Output the (x, y) coordinate of the center of the cell containing the given text.  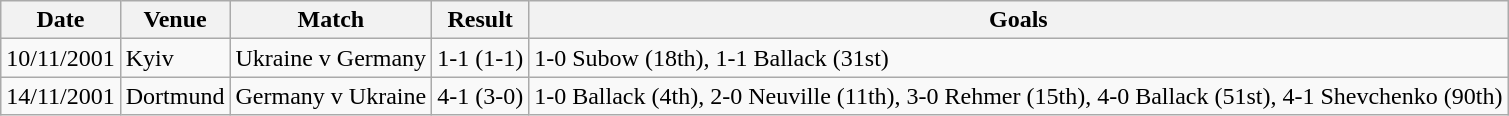
Result (480, 20)
1-0 Subow (18th), 1-1 Ballack (31st) (1018, 58)
1-0 Ballack (4th), 2-0 Neuville (11th), 3-0 Rehmer (15th), 4-0 Ballack (51st), 4-1 Shevchenko (90th) (1018, 96)
Date (61, 20)
4-1 (3-0) (480, 96)
10/11/2001 (61, 58)
Venue (175, 20)
Goals (1018, 20)
Kyiv (175, 58)
Ukraine v Germany (331, 58)
Germany v Ukraine (331, 96)
1-1 (1-1) (480, 58)
14/11/2001 (61, 96)
Match (331, 20)
Dortmund (175, 96)
